Determine the (x, y) coordinate at the center of the cell enclosing the given text.  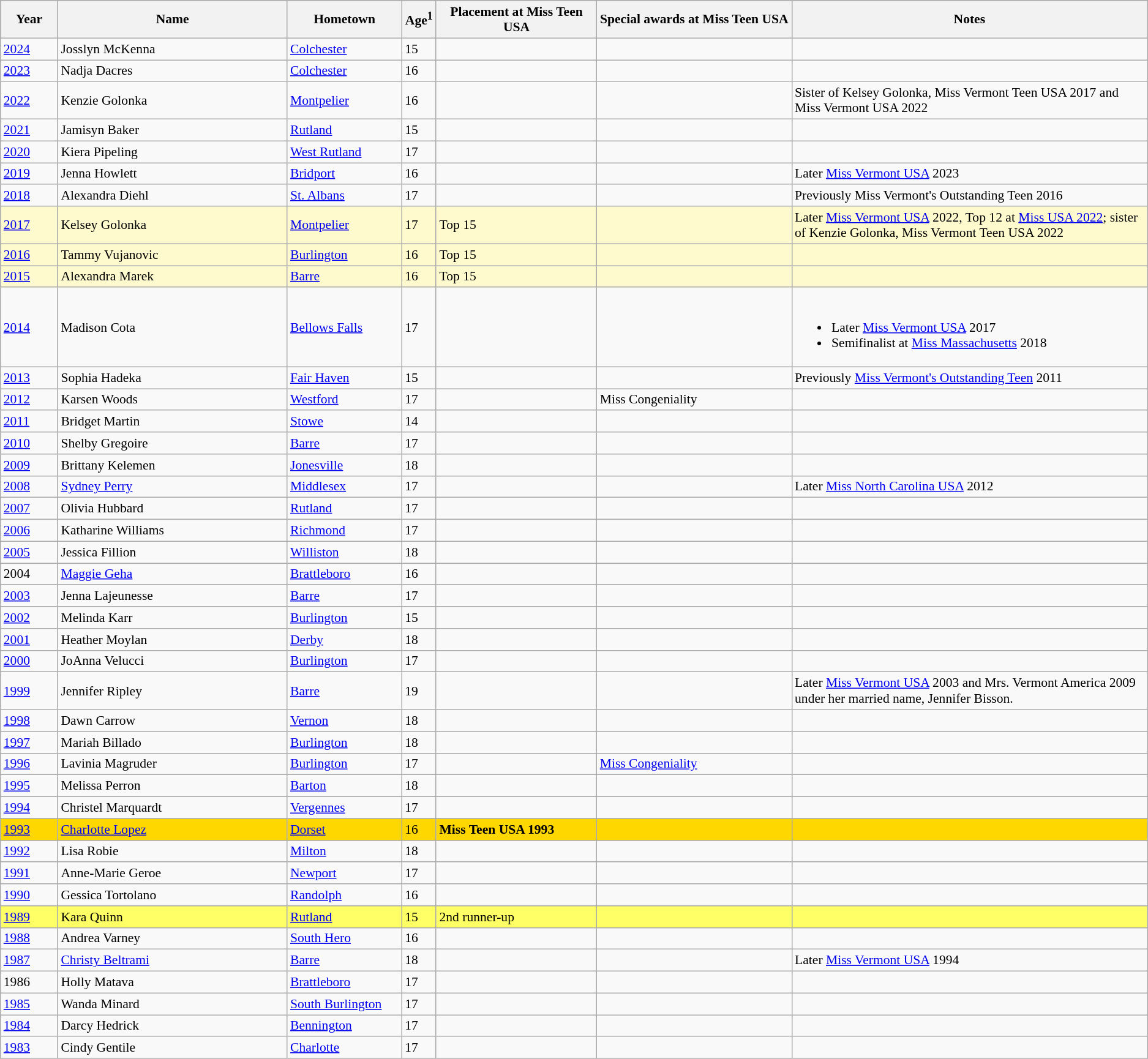
Charlotte Lopez (173, 829)
Katharine Williams (173, 531)
2010 (29, 443)
2006 (29, 531)
South Hero (344, 938)
Lavinia Magruder (173, 764)
2019 (29, 174)
Later Miss North Carolina USA 2012 (970, 487)
Cindy Gentile (173, 1048)
Anne-Marie Geroe (173, 874)
2nd runner-up (516, 917)
Olivia Hubbard (173, 509)
Notes (970, 20)
Vernon (344, 720)
Later Miss Vermont USA 2017Semifinalist at Miss Massachusetts 2018 (970, 327)
2015 (29, 277)
Name (173, 20)
Tammy Vujanovic (173, 255)
14 (419, 422)
Bridget Martin (173, 422)
1991 (29, 874)
1985 (29, 1004)
Previously Miss Vermont's Outstanding Teen 2011 (970, 378)
Miss Teen USA 1993 (516, 829)
Bridport (344, 174)
2022 (29, 100)
1997 (29, 743)
Bellows Falls (344, 327)
Stowe (344, 422)
1989 (29, 917)
2001 (29, 640)
2017 (29, 225)
2002 (29, 618)
1984 (29, 1026)
Mariah Billado (173, 743)
Age1 (419, 20)
Melissa Perron (173, 786)
Alexandra Diehl (173, 196)
Jennifer Ripley (173, 690)
2021 (29, 130)
Lisa Robie (173, 851)
Hometown (344, 20)
Year (29, 20)
Charlotte (344, 1048)
Jonesville (344, 465)
19 (419, 690)
Alexandra Marek (173, 277)
2018 (29, 196)
Jenna Lajeunesse (173, 596)
2003 (29, 596)
2008 (29, 487)
Kenzie Golonka (173, 100)
2024 (29, 49)
1999 (29, 690)
Shelby Gregoire (173, 443)
Andrea Varney (173, 938)
St. Albans (344, 196)
Later Miss Vermont USA 2003 and Mrs. Vermont America 2009 under her married name, Jennifer Bisson. (970, 690)
1986 (29, 982)
2011 (29, 422)
Later Miss Vermont USA 1994 (970, 960)
Gessica Tortolano (173, 895)
Middlesex (344, 487)
Jessica Fillion (173, 552)
2016 (29, 255)
1992 (29, 851)
Sister of Kelsey Golonka, Miss Vermont Teen USA 2017 and Miss Vermont USA 2022 (970, 100)
Barton (344, 786)
2013 (29, 378)
Kelsey Golonka (173, 225)
1995 (29, 786)
Karsen Woods (173, 400)
Later Miss Vermont USA 2023 (970, 174)
1987 (29, 960)
Brittany Kelemen (173, 465)
Dawn Carrow (173, 720)
2005 (29, 552)
Kiera Pipeling (173, 152)
Jenna Howlett (173, 174)
Darcy Hedrick (173, 1026)
Derby (344, 640)
Holly Matava (173, 982)
JoAnna Velucci (173, 661)
1990 (29, 895)
Special awards at Miss Teen USA (694, 20)
Christy Beltrami (173, 960)
Previously Miss Vermont's Outstanding Teen 2016 (970, 196)
Melinda Karr (173, 618)
Heather Moylan (173, 640)
Nadja Dacres (173, 71)
Sophia Hadeka (173, 378)
Williston (344, 552)
Richmond (344, 531)
1983 (29, 1048)
Madison Cota (173, 327)
1994 (29, 808)
2023 (29, 71)
Christel Marquardt (173, 808)
Placement at Miss Teen USA (516, 20)
2012 (29, 400)
South Burlington (344, 1004)
2014 (29, 327)
West Rutland (344, 152)
Newport (344, 874)
Randolph (344, 895)
1998 (29, 720)
Josslyn McKenna (173, 49)
Fair Haven (344, 378)
2000 (29, 661)
2009 (29, 465)
Maggie Geha (173, 574)
Bennington (344, 1026)
1993 (29, 829)
Kara Quinn (173, 917)
1996 (29, 764)
Later Miss Vermont USA 2022, Top 12 at Miss USA 2022; sister of Kenzie Golonka, Miss Vermont Teen USA 2022 (970, 225)
2007 (29, 509)
1988 (29, 938)
Dorset (344, 829)
Westford (344, 400)
Milton (344, 851)
Vergennes (344, 808)
2004 (29, 574)
2020 (29, 152)
Sydney Perry (173, 487)
Wanda Minard (173, 1004)
Jamisyn Baker (173, 130)
